For the text-containing cell, return its midpoint in [x, y] coordinate format. 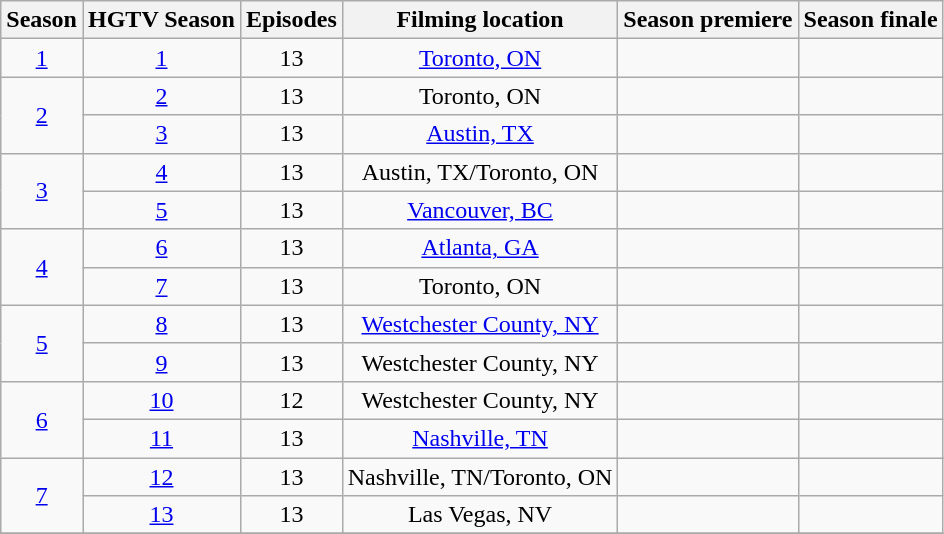
Filming location [480, 20]
Austin, TX [480, 134]
8 [161, 324]
9 [161, 362]
Vancouver, BC [480, 210]
10 [161, 400]
11 [161, 438]
Atlanta, GA [480, 248]
Las Vegas, NV [480, 515]
Episodes [291, 20]
Season [42, 20]
Season premiere [708, 20]
Nashville, TN [480, 438]
Nashville, TN/Toronto, ON [480, 477]
Season finale [870, 20]
HGTV Season [161, 20]
Austin, TX/Toronto, ON [480, 172]
